Return [X, Y] of the center of cell containing provided text 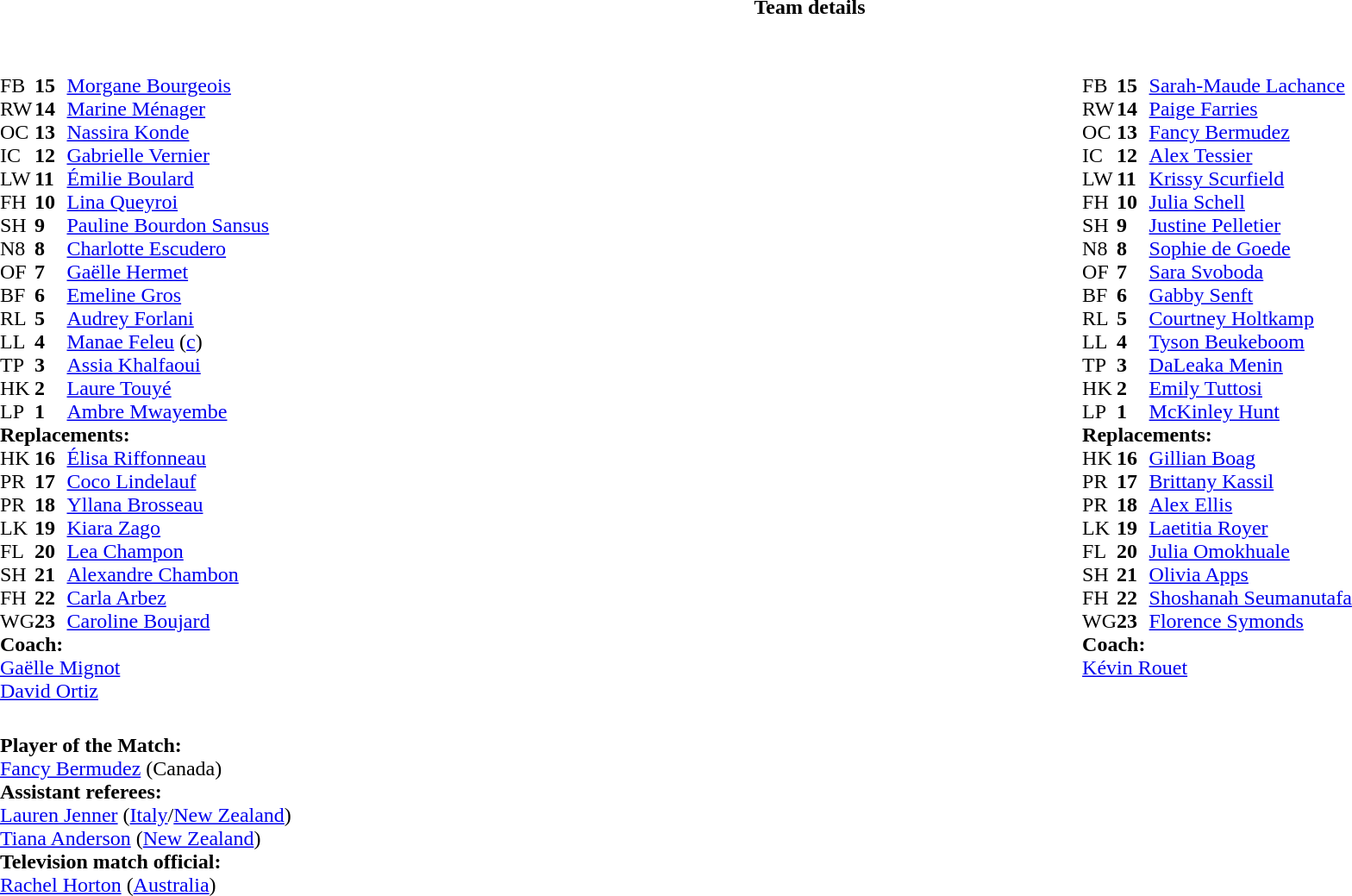
Brittany Kassil [1250, 481]
Laetitia Royer [1250, 528]
Coco Lindelauf [167, 481]
Gillian Boag [1250, 459]
Carla Arbez [167, 598]
Caroline Boujard [167, 621]
Élisa Riffonneau [167, 459]
Gaëlle Hermet [167, 273]
McKinley Hunt [1250, 412]
Laure Touyé [167, 388]
Nassira Konde [167, 133]
Ambre Mwayembe [167, 412]
Julia Omokhuale [1250, 552]
Sophie de Goede [1250, 248]
Pauline Bourdon Sansus [167, 226]
Emily Tuttosi [1250, 388]
Alex Ellis [1250, 505]
Kiara Zago [167, 528]
Assia Khalfaoui [167, 366]
Krissy Scurfield [1250, 179]
Lina Queyroi [167, 202]
Yllana Brosseau [167, 505]
Tyson Beukeboom [1250, 341]
Lea Champon [167, 552]
Alex Tessier [1250, 155]
Kévin Rouet [1217, 667]
Julia Schell [1250, 202]
Gaëlle Mignot David Ortiz [135, 680]
Sarah-Maude Lachance [1250, 86]
Morgane Bourgeois [167, 86]
Alexandre Chambon [167, 574]
Courtney Holtkamp [1250, 319]
Manae Feleu (c) [167, 341]
Emeline Gros [167, 295]
Émilie Boulard [167, 179]
Gabby Senft [1250, 295]
Gabrielle Vernier [167, 155]
Sara Svoboda [1250, 273]
Marine Ménager [167, 109]
Shoshanah Seumanutafa [1250, 598]
Justine Pelletier [1250, 226]
Paige Farries [1250, 109]
Fancy Bermudez [1250, 133]
Charlotte Escudero [167, 248]
DaLeaka Menin [1250, 366]
Florence Symonds [1250, 621]
Audrey Forlani [167, 319]
Olivia Apps [1250, 574]
